Provide the (X, Y) coordinate of the cell's center where the given text is located.  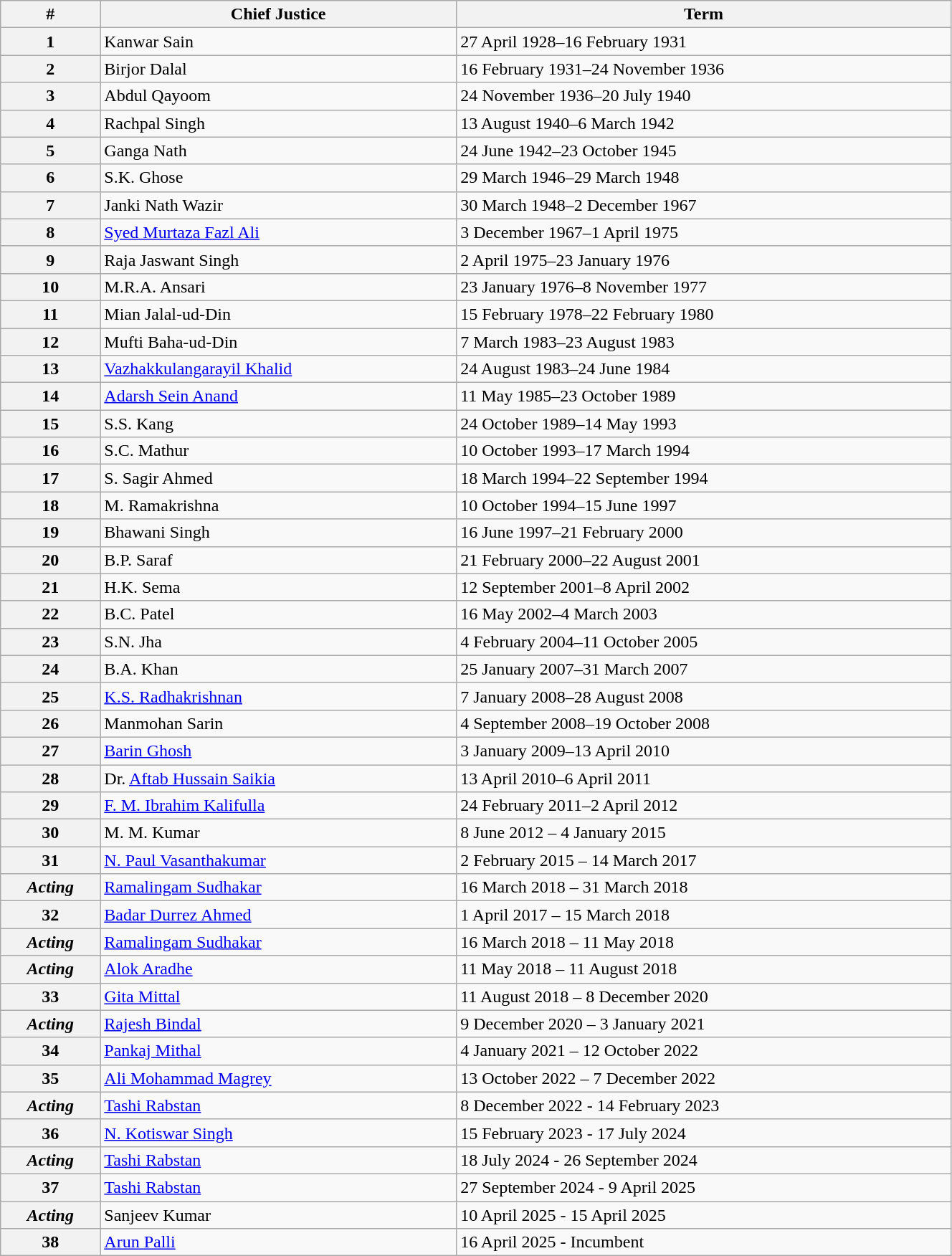
Sanjeev Kumar (278, 1215)
27 (50, 751)
Gita Mittal (278, 996)
24 June 1942–23 October 1945 (704, 151)
18 July 2024 - 26 September 2024 (704, 1160)
Rachpal Singh (278, 123)
18 March 1994–22 September 1994 (704, 478)
32 (50, 915)
24 February 2011–2 April 2012 (704, 806)
B.P. Saraf (278, 560)
2 February 2015 – 14 March 2017 (704, 860)
7 (50, 205)
11 August 2018 – 8 December 2020 (704, 996)
Kanwar Sain (278, 42)
S.S. Kang (278, 424)
37 (50, 1187)
9 December 2020 – 3 January 2021 (704, 1024)
12 (50, 342)
11 May 2018 – 11 August 2018 (704, 969)
Ali Mohammad Magrey (278, 1078)
9 (50, 260)
Raja Jaswant Singh (278, 260)
16 May 2002–4 March 2003 (704, 614)
16 June 1997–21 February 2000 (704, 533)
8 December 2022 - 14 February 2023 (704, 1105)
S.K. Ghose (278, 178)
27 September 2024 - 9 April 2025 (704, 1187)
14 (50, 396)
13 April 2010–6 April 2011 (704, 778)
35 (50, 1078)
15 (50, 424)
1 April 2017 – 15 March 2018 (704, 915)
M. Ramakrishna (278, 505)
10 (50, 287)
Mian Jalal-ud-Din (278, 314)
25 (50, 696)
29 March 1946–29 March 1948 (704, 178)
Badar Durrez Ahmed (278, 915)
Vazhakkulangarayil Khalid (278, 369)
N. Kotiswar Singh (278, 1133)
20 (50, 560)
36 (50, 1133)
8 June 2012 – 4 January 2015 (704, 833)
H.K. Sema (278, 587)
25 January 2007–31 March 2007 (704, 669)
13 October 2022 – 7 December 2022 (704, 1078)
8 (50, 232)
19 (50, 533)
5 (50, 151)
24 October 1989–14 May 1993 (704, 424)
F. M. Ibrahim Kalifulla (278, 806)
38 (50, 1242)
Chief Justice (278, 14)
# (50, 14)
S.N. Jha (278, 642)
Janki Nath Wazir (278, 205)
4 (50, 123)
7 January 2008–28 August 2008 (704, 696)
34 (50, 1051)
15 February 2023 - 17 July 2024 (704, 1133)
17 (50, 478)
13 August 1940–6 March 1942 (704, 123)
27 April 1928–16 February 1931 (704, 42)
33 (50, 996)
Alok Aradhe (278, 969)
4 September 2008–19 October 2008 (704, 723)
Mufti Baha-ud-Din (278, 342)
Dr. Aftab Hussain Saikia (278, 778)
21 (50, 587)
16 March 2018 – 11 May 2018 (704, 942)
12 September 2001–8 April 2002 (704, 587)
11 (50, 314)
S.C. Mathur (278, 451)
B.A. Khan (278, 669)
Adarsh Sein Anand (278, 396)
Birjor Dalal (278, 69)
23 (50, 642)
29 (50, 806)
M. M. Kumar (278, 833)
10 April 2025 - 15 April 2025 (704, 1215)
Pankaj Mithal (278, 1051)
7 March 1983–23 August 1983 (704, 342)
16 March 2018 – 31 March 2018 (704, 888)
21 February 2000–22 August 2001 (704, 560)
18 (50, 505)
10 October 1994–15 June 1997 (704, 505)
2 (50, 69)
4 January 2021 – 12 October 2022 (704, 1051)
Term (704, 14)
24 August 1983–24 June 1984 (704, 369)
N. Paul Vasanthakumar (278, 860)
Ganga Nath (278, 151)
28 (50, 778)
Manmohan Sarin (278, 723)
Bhawani Singh (278, 533)
3 December 1967–1 April 1975 (704, 232)
M.R.A. Ansari (278, 287)
Syed Murtaza Fazl Ali (278, 232)
22 (50, 614)
16 April 2025 - Incumbent (704, 1242)
K.S. Radhakrishnan (278, 696)
Rajesh Bindal (278, 1024)
4 February 2004–11 October 2005 (704, 642)
24 (50, 669)
11 May 1985–23 October 1989 (704, 396)
31 (50, 860)
Arun Palli (278, 1242)
B.C. Patel (278, 614)
S. Sagir Ahmed (278, 478)
16 (50, 451)
26 (50, 723)
2 April 1975–23 January 1976 (704, 260)
24 November 1936–20 July 1940 (704, 96)
30 (50, 833)
Abdul Qayoom (278, 96)
Barin Ghosh (278, 751)
10 October 1993–17 March 1994 (704, 451)
16 February 1931–24 November 1936 (704, 69)
23 January 1976–8 November 1977 (704, 287)
6 (50, 178)
30 March 1948–2 December 1967 (704, 205)
1 (50, 42)
13 (50, 369)
3 January 2009–13 April 2010 (704, 751)
3 (50, 96)
15 February 1978–22 February 1980 (704, 314)
